For the text-containing cell, return its midpoint in [X, Y] coordinate format. 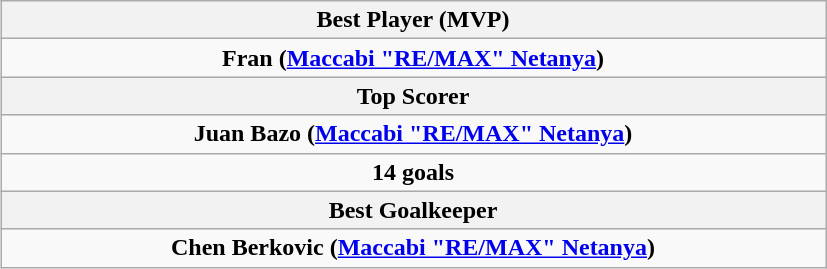
Best Goalkeeper [412, 210]
Best Player (MVP) [412, 20]
Chen Berkovic (Maccabi "RE/MAX" Netanya) [412, 248]
Juan Bazo (Maccabi "RE/MAX" Netanya) [412, 134]
14 goals [412, 172]
Top Scorer [412, 96]
Fran (Maccabi "RE/MAX" Netanya) [412, 58]
